Find where the given text appears and provide that cell's center as [x, y] coordinate. 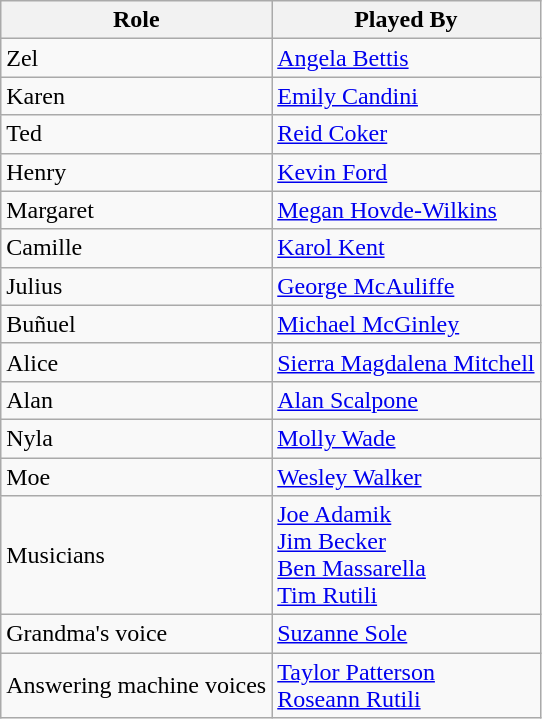
Ted [136, 134]
Megan Hovde-Wilkins [406, 210]
Emily Candini [406, 96]
Alice [136, 362]
Joe AdamikJim BeckerBen MassarellaTim Rutili [406, 556]
Nyla [136, 438]
Margaret [136, 210]
Taylor PattersonRoseann Rutili [406, 686]
Kevin Ford [406, 172]
Role [136, 20]
Karol Kent [406, 248]
Alan [136, 400]
Suzanne Sole [406, 634]
Wesley Walker [406, 477]
Musicians [136, 556]
Moe [136, 477]
Buñuel [136, 324]
Michael McGinley [406, 324]
Answering machine voices [136, 686]
Molly Wade [406, 438]
Camille [136, 248]
Karen [136, 96]
Angela Bettis [406, 58]
Sierra Magdalena Mitchell [406, 362]
Zel [136, 58]
George McAuliffe [406, 286]
Grandma's voice [136, 634]
Alan Scalpone [406, 400]
Julius [136, 286]
Reid Coker [406, 134]
Henry [136, 172]
Played By [406, 20]
